Provide the (x, y) coordinate of the cell's center where the given text is located.  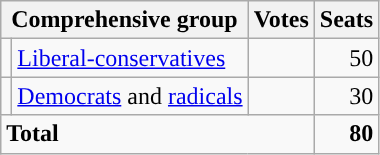
30 (346, 96)
50 (346, 58)
Votes (281, 20)
Liberal-conservatives (130, 58)
80 (346, 134)
Seats (346, 20)
Democrats and radicals (130, 96)
Comprehensive group (124, 20)
Total (158, 134)
